Return [X, Y] of the center of cell containing provided text 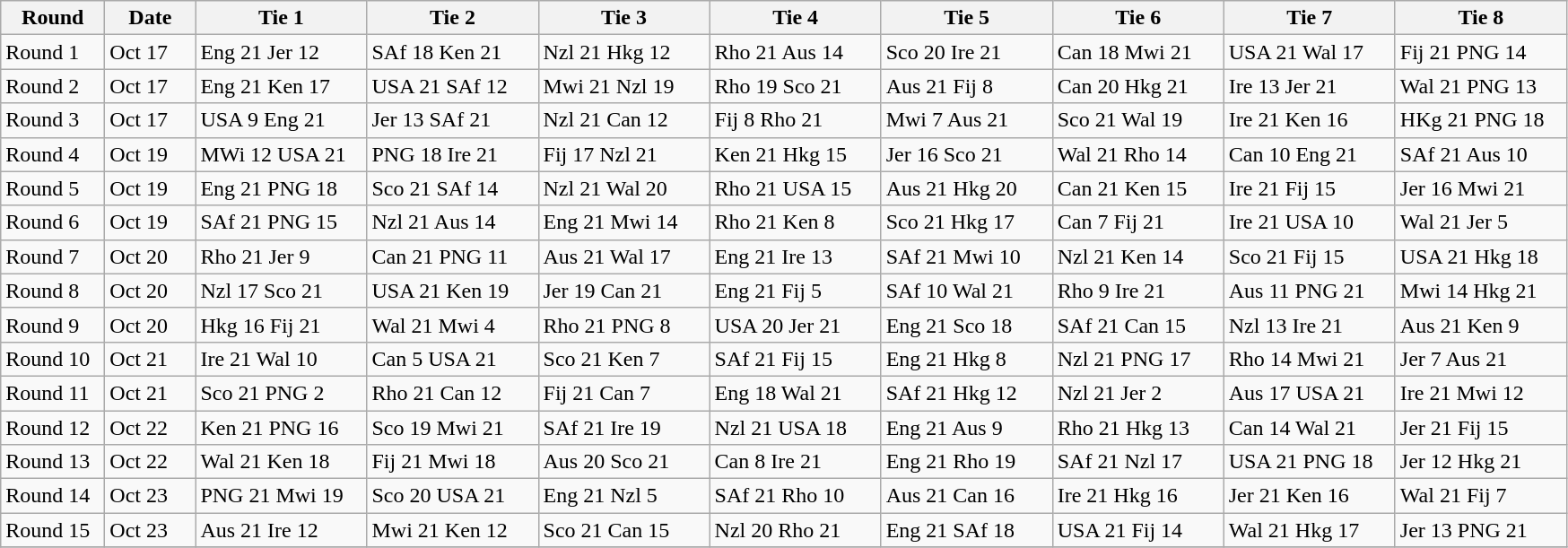
Ire 21 USA 10 [1310, 222]
Aus 21 Can 16 [967, 496]
Nzl 21 Hkg 12 [624, 52]
SAf 21 Ire 19 [624, 428]
Eng 21 Rho 19 [967, 462]
Ire 21 Fij 15 [1310, 188]
Rho 21 PNG 8 [624, 325]
Eng 21 Hkg 8 [967, 359]
SAf 21 Fij 15 [795, 359]
Mwi 21 Ken 12 [452, 530]
Nzl 21 Aus 14 [452, 222]
SAf 10 Wal 21 [967, 291]
Nzl 21 PNG 17 [1137, 359]
Round 12 [53, 428]
PNG 18 Ire 21 [452, 154]
Round 9 [53, 325]
Ken 21 PNG 16 [282, 428]
Mwi 21 Nzl 19 [624, 86]
Ire 13 Jer 21 [1310, 86]
Aus 21 Ire 12 [282, 530]
Can 7 Fij 21 [1137, 222]
Round 6 [53, 222]
SAf 21 Rho 10 [795, 496]
Eng 21 Aus 9 [967, 428]
Round 13 [53, 462]
Wal 21 Jer 5 [1480, 222]
USA 21 Wal 17 [1310, 52]
Rho 21 Ken 8 [795, 222]
USA 21 SAf 12 [452, 86]
Sco 21 Fij 15 [1310, 257]
Jer 21 Fij 15 [1480, 428]
Round 7 [53, 257]
Rho 9 Ire 21 [1137, 291]
Jer 7 Aus 21 [1480, 359]
Rho 21 Jer 9 [282, 257]
Eng 18 Wal 21 [795, 393]
Jer 12 Hkg 21 [1480, 462]
Round 5 [53, 188]
Eng 21 Ire 13 [795, 257]
Aus 11 PNG 21 [1310, 291]
Can 5 USA 21 [452, 359]
Mwi 7 Aus 21 [967, 120]
Can 20 Hkg 21 [1137, 86]
Sco 20 USA 21 [452, 496]
Sco 21 Hkg 17 [967, 222]
Nzl 21 Wal 20 [624, 188]
SAf 21 PNG 15 [282, 222]
Wal 21 PNG 13 [1480, 86]
Sco 21 PNG 2 [282, 393]
Round 15 [53, 530]
Ire 21 Ken 16 [1310, 120]
SAf 21 Aus 10 [1480, 154]
Aus 21 Wal 17 [624, 257]
Ire 21 Wal 10 [282, 359]
Jer 21 Ken 16 [1310, 496]
Nzl 21 USA 18 [795, 428]
Can 14 Wal 21 [1310, 428]
Wal 21 Rho 14 [1137, 154]
Nzl 13 Ire 21 [1310, 325]
Rho 21 Aus 14 [795, 52]
Fij 17 Nzl 21 [624, 154]
Wal 21 Ken 18 [282, 462]
Tie 3 [624, 18]
Eng 21 Ken 17 [282, 86]
USA 9 Eng 21 [282, 120]
Rho 21 Hkg 13 [1137, 428]
Ire 21 Mwi 12 [1480, 393]
Can 8 Ire 21 [795, 462]
Sco 21 Ken 7 [624, 359]
Round 8 [53, 291]
Aus 21 Hkg 20 [967, 188]
Wal 21 Mwi 4 [452, 325]
Wal 21 Fij 7 [1480, 496]
Round 11 [53, 393]
Sco 21 SAf 14 [452, 188]
Rho 14 Mwi 21 [1310, 359]
Rho 21 Can 12 [452, 393]
Date [151, 18]
Can 18 Mwi 21 [1137, 52]
Jer 13 SAf 21 [452, 120]
Nzl 21 Ken 14 [1137, 257]
Ire 21 Hkg 16 [1137, 496]
Sco 21 Can 15 [624, 530]
Round 3 [53, 120]
Fij 21 PNG 14 [1480, 52]
Sco 21 Wal 19 [1137, 120]
Round 4 [53, 154]
Jer 16 Mwi 21 [1480, 188]
Eng 21 SAf 18 [967, 530]
Can 10 Eng 21 [1310, 154]
Nzl 21 Jer 2 [1137, 393]
Eng 21 Sco 18 [967, 325]
Tie 8 [1480, 18]
SAf 18 Ken 21 [452, 52]
Fij 8 Rho 21 [795, 120]
Fij 21 Mwi 18 [452, 462]
Can 21 Ken 15 [1137, 188]
SAf 21 Nzl 17 [1137, 462]
Sco 19 Mwi 21 [452, 428]
Rho 19 Sco 21 [795, 86]
USA 21 Fij 14 [1137, 530]
Round [53, 18]
Eng 21 Fij 5 [795, 291]
USA 21 Ken 19 [452, 291]
Eng 21 Mwi 14 [624, 222]
Can 21 PNG 11 [452, 257]
Aus 17 USA 21 [1310, 393]
Hkg 16 Fij 21 [282, 325]
Nzl 21 Can 12 [624, 120]
Ken 21 Hkg 15 [795, 154]
Aus 21 Ken 9 [1480, 325]
PNG 21 Mwi 19 [282, 496]
Tie 7 [1310, 18]
Jer 16 Sco 21 [967, 154]
HKg 21 PNG 18 [1480, 120]
Eng 21 PNG 18 [282, 188]
Rho 21 USA 15 [795, 188]
Tie 6 [1137, 18]
Fij 21 Can 7 [624, 393]
Round 14 [53, 496]
Wal 21 Hkg 17 [1310, 530]
Tie 1 [282, 18]
Nzl 17 Sco 21 [282, 291]
SAf 21 Hkg 12 [967, 393]
Jer 19 Can 21 [624, 291]
MWi 12 USA 21 [282, 154]
SAf 21 Mwi 10 [967, 257]
USA 21 PNG 18 [1310, 462]
Aus 21 Fij 8 [967, 86]
Tie 5 [967, 18]
Round 10 [53, 359]
Nzl 20 Rho 21 [795, 530]
Tie 4 [795, 18]
Sco 20 Ire 21 [967, 52]
USA 21 Hkg 18 [1480, 257]
Aus 20 Sco 21 [624, 462]
Jer 13 PNG 21 [1480, 530]
Eng 21 Nzl 5 [624, 496]
USA 20 Jer 21 [795, 325]
Eng 21 Jer 12 [282, 52]
Round 1 [53, 52]
Tie 2 [452, 18]
Mwi 14 Hkg 21 [1480, 291]
SAf 21 Can 15 [1137, 325]
Round 2 [53, 86]
